Find where the given text appears and provide that cell's center as [X, Y] coordinate. 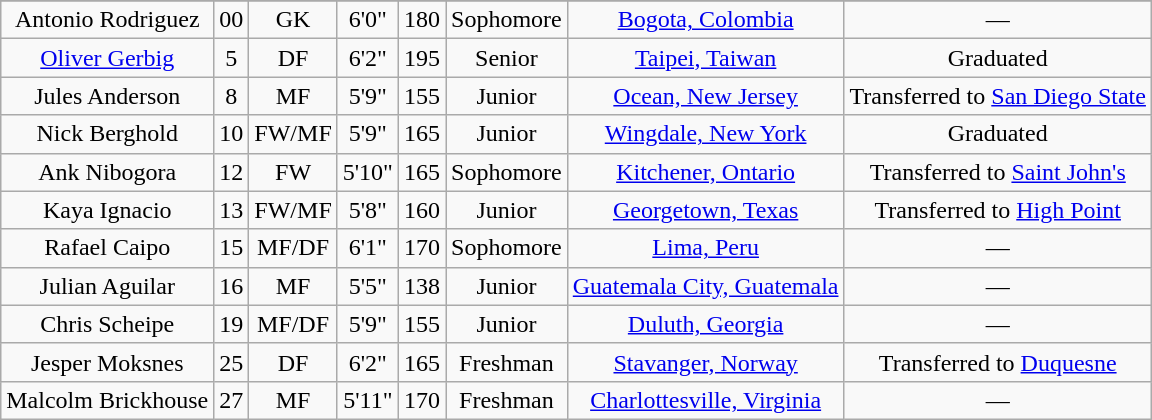
195 [422, 58]
15 [232, 248]
Nick Berghold [108, 134]
GK [293, 20]
Bogota, Colombia [706, 20]
16 [232, 286]
5'10" [368, 172]
180 [422, 20]
Antonio Rodriguez [108, 20]
Transferred to High Point [998, 210]
138 [422, 286]
Charlottesville, Virginia [706, 400]
Lima, Peru [706, 248]
Jules Anderson [108, 96]
8 [232, 96]
Guatemala City, Guatemala [706, 286]
Taipei, Taiwan [706, 58]
Rafael Caipo [108, 248]
Ank Nibogora [108, 172]
12 [232, 172]
Transferred to San Diego State [998, 96]
5'11" [368, 400]
Malcolm Brickhouse [108, 400]
Oliver Gerbig [108, 58]
25 [232, 362]
Wingdale, New York [706, 134]
10 [232, 134]
6'0" [368, 20]
5'8" [368, 210]
Kaya Ignacio [108, 210]
Chris Scheipe [108, 324]
19 [232, 324]
Stavanger, Norway [706, 362]
13 [232, 210]
Jesper Moksnes [108, 362]
5'5" [368, 286]
00 [232, 20]
27 [232, 400]
Georgetown, Texas [706, 210]
Duluth, Georgia [706, 324]
Transferred to Duquesne [998, 362]
Senior [507, 58]
Julian Aguilar [108, 286]
Kitchener, Ontario [706, 172]
6'1" [368, 248]
FW [293, 172]
160 [422, 210]
Transferred to Saint John's [998, 172]
Ocean, New Jersey [706, 96]
5 [232, 58]
